Capture the cell that displays the provided text and extract its (X, Y) central coordinate. 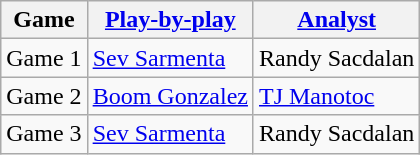
Game 3 (44, 134)
Game (44, 20)
TJ Manotoc (336, 96)
Game 1 (44, 58)
Play-by-play (170, 20)
Boom Gonzalez (170, 96)
Analyst (336, 20)
Game 2 (44, 96)
